Find where the given text appears and provide that cell's center as (x, y) coordinate. 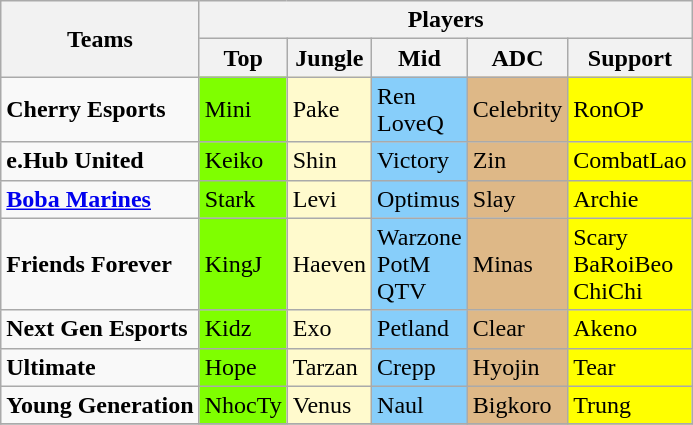
Levi (329, 199)
e.Hub United (100, 161)
Archie (630, 199)
Keiko (243, 161)
Pake (329, 110)
Stark (243, 199)
Scary BaRoiBeo ChiChi (630, 264)
Exo (329, 329)
Mini (243, 110)
Teams (100, 39)
Jungle (329, 58)
Venus (329, 405)
Cherry Esports (100, 110)
ADC (517, 58)
Zin (517, 161)
Trung (630, 405)
Optimus (420, 199)
Ultimate (100, 367)
Victory (420, 161)
NhocTy (243, 405)
Friends Forever (100, 264)
Celebrity (517, 110)
Naul (420, 405)
Tarzan (329, 367)
Minas (517, 264)
Tear (630, 367)
Mid (420, 58)
Bigkoro (517, 405)
Hope (243, 367)
Hyojin (517, 367)
Players (446, 20)
Young Generation (100, 405)
Slay (517, 199)
Support (630, 58)
KingJ (243, 264)
Next Gen Esports (100, 329)
RonOP (630, 110)
Crepp (420, 367)
Akeno (630, 329)
Clear (517, 329)
Warzone PotM QTV (420, 264)
Boba Marines (100, 199)
Kidz (243, 329)
Shin (329, 161)
Ren LoveQ (420, 110)
Haeven (329, 264)
CombatLao (630, 161)
Petland (420, 329)
Top (243, 58)
